Search for the cell housing the specified text and yield its (X, Y) center coordinate. 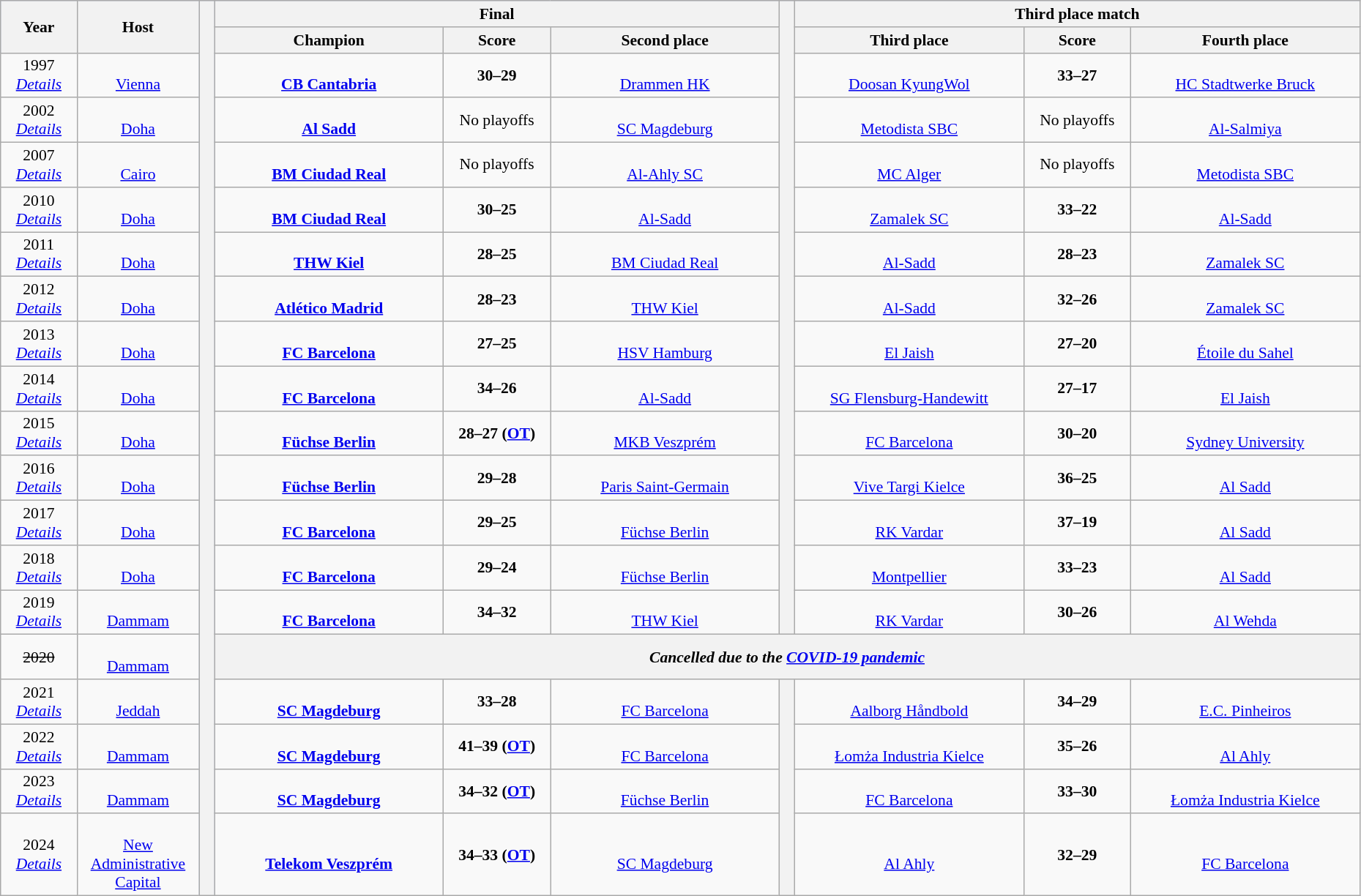
2022Details (39, 747)
2020 (39, 657)
Al-Ahly SC (665, 165)
Cairo (138, 165)
2014Details (39, 388)
2018Details (39, 568)
34–33 (OT) (497, 855)
Atlético Madrid (329, 299)
32–29 (1077, 855)
Cancelled due to the COVID-19 pandemic (788, 657)
Paris Saint-Germain (665, 479)
34–32 (OT) (497, 791)
Al Wehda (1245, 612)
1997Details (39, 75)
2013Details (39, 344)
33–23 (1077, 568)
2019Details (39, 612)
2023Details (39, 791)
41–39 (OT) (497, 747)
30–29 (497, 75)
27–20 (1077, 344)
29–25 (497, 523)
33–27 (1077, 75)
2011Details (39, 255)
2021Details (39, 701)
29–28 (497, 479)
Third place match (1077, 14)
30–26 (1077, 612)
MC Alger (909, 165)
Aalborg Håndbold (909, 701)
Fourth place (1245, 40)
32–26 (1077, 299)
Vive Targi Kielce (909, 479)
34–26 (497, 388)
33–22 (1077, 209)
HSV Hamburg (665, 344)
33–28 (497, 701)
33–30 (1077, 791)
2007Details (39, 165)
30–25 (497, 209)
2016Details (39, 479)
Second place (665, 40)
29–24 (497, 568)
Year (39, 26)
SG Flensburg-Handewitt (909, 388)
37–19 (1077, 523)
Telekom Veszprém (329, 855)
Final (497, 14)
Champion (329, 40)
Third place (909, 40)
New Administrative Capital (138, 855)
2002Details (39, 120)
27–17 (1077, 388)
2012Details (39, 299)
28–25 (497, 255)
MKB Veszprém (665, 433)
2017Details (39, 523)
Montpellier (909, 568)
36–25 (1077, 479)
E.C. Pinheiros (1245, 701)
HC Stadtwerke Bruck (1245, 75)
Doosan KyungWol (909, 75)
34–32 (497, 612)
Drammen HK (665, 75)
Vienna (138, 75)
2010Details (39, 209)
27–25 (497, 344)
Al-Salmiya (1245, 120)
2024Details (39, 855)
35–26 (1077, 747)
2015Details (39, 433)
Jeddah (138, 701)
CB Cantabria (329, 75)
Sydney University (1245, 433)
34–29 (1077, 701)
Host (138, 26)
28–27 (OT) (497, 433)
30–20 (1077, 433)
Étoile du Sahel (1245, 344)
